Determine the [X, Y] coordinate at the center of the cell enclosing the given text.  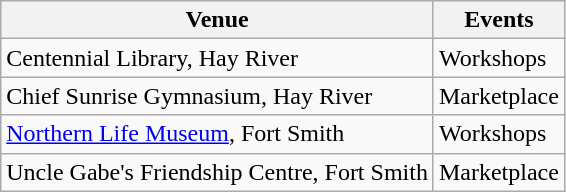
Chief Sunrise Gymnasium, Hay River [218, 96]
Events [498, 20]
Uncle Gabe's Friendship Centre, Fort Smith [218, 172]
Centennial Library, Hay River [218, 58]
Venue [218, 20]
Northern Life Museum, Fort Smith [218, 134]
